Extract the [X, Y] coordinate from the center of the cell holding the provided text.  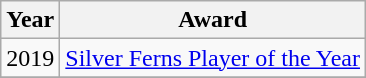
Award [213, 20]
Silver Ferns Player of the Year [213, 58]
2019 [30, 58]
Year [30, 20]
